Pinpoint the cell where the given text exists, returning its [X, Y] midpoint coordinate. 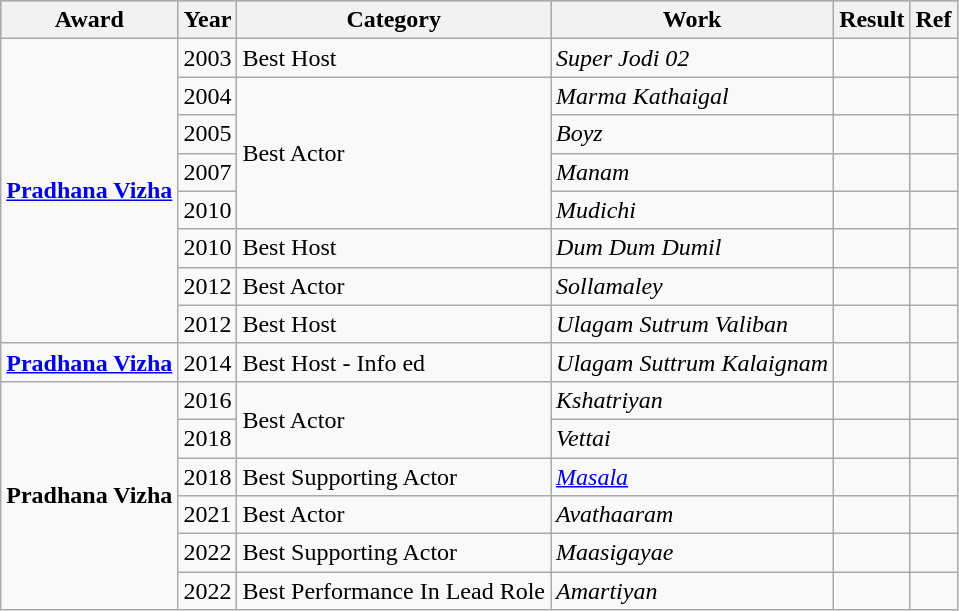
Result [872, 20]
Vettai [692, 438]
Ulagam Sutrum Valiban [692, 324]
2007 [208, 172]
Year [208, 20]
Sollamaley [692, 286]
2003 [208, 58]
Kshatriyan [692, 400]
Marma Kathaigal [692, 96]
Mudichi [692, 210]
2014 [208, 362]
Work [692, 20]
Boyz [692, 134]
Category [394, 20]
Manam [692, 172]
Best Host - Info ed [394, 362]
2016 [208, 400]
2005 [208, 134]
Avathaaram [692, 515]
Dum Dum Dumil [692, 248]
Maasigayae [692, 553]
Amartiyan [692, 591]
2004 [208, 96]
Ref [934, 20]
Best Performance In Lead Role [394, 591]
2021 [208, 515]
Masala [692, 477]
Award [90, 20]
Ulagam Suttrum Kalaignam [692, 362]
Super Jodi 02 [692, 58]
